Determine the (X, Y) coordinate at the center of the cell enclosing the given text.  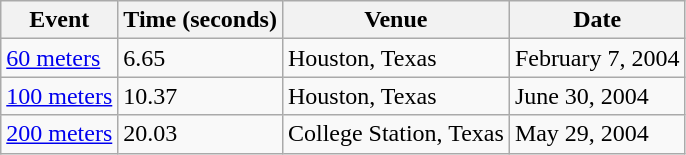
Date (597, 20)
February 7, 2004 (597, 58)
Venue (396, 20)
May 29, 2004 (597, 134)
College Station, Texas (396, 134)
100 meters (60, 96)
6.65 (200, 58)
20.03 (200, 134)
Time (seconds) (200, 20)
200 meters (60, 134)
Event (60, 20)
60 meters (60, 58)
10.37 (200, 96)
June 30, 2004 (597, 96)
